For the text-containing cell, return its midpoint in [x, y] coordinate format. 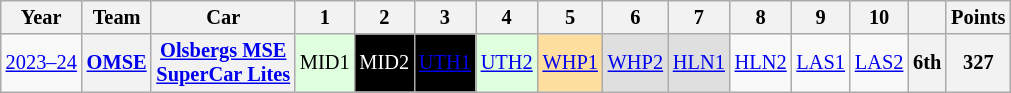
Car [223, 17]
Olsbergs MSESuperCar Lites [223, 63]
WHP1 [570, 63]
9 [821, 17]
Points [978, 17]
UTH2 [507, 63]
HLN2 [761, 63]
6 [636, 17]
MID2 [385, 63]
327 [978, 63]
1 [325, 17]
LAS1 [821, 63]
HLN1 [699, 63]
Team [117, 17]
2 [385, 17]
10 [879, 17]
LAS2 [879, 63]
8 [761, 17]
4 [507, 17]
OMSE [117, 63]
3 [445, 17]
7 [699, 17]
UTH1 [445, 63]
6th [927, 63]
5 [570, 17]
WHP2 [636, 63]
Year [42, 17]
2023–24 [42, 63]
MID1 [325, 63]
